Detect which cell encompasses the target text, then output its (X, Y) center coordinate. 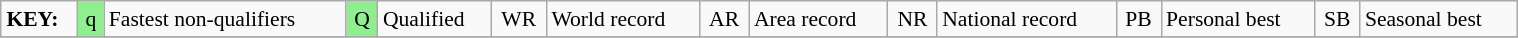
SB (1338, 19)
WR (518, 19)
Fastest non-qualifiers (225, 19)
Area record (818, 19)
Q (362, 19)
q (91, 19)
NR (912, 19)
KEY: (40, 19)
World record (622, 19)
Seasonal best (1438, 19)
PB (1138, 19)
Qualified (434, 19)
National record (1026, 19)
AR (724, 19)
Personal best (1238, 19)
